Detect which cell encompasses the target text, then output its (X, Y) center coordinate. 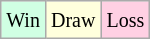
Draw (72, 20)
Loss (126, 20)
Win (24, 20)
